Determine the (x, y) coordinate at the center of the cell enclosing the given text.  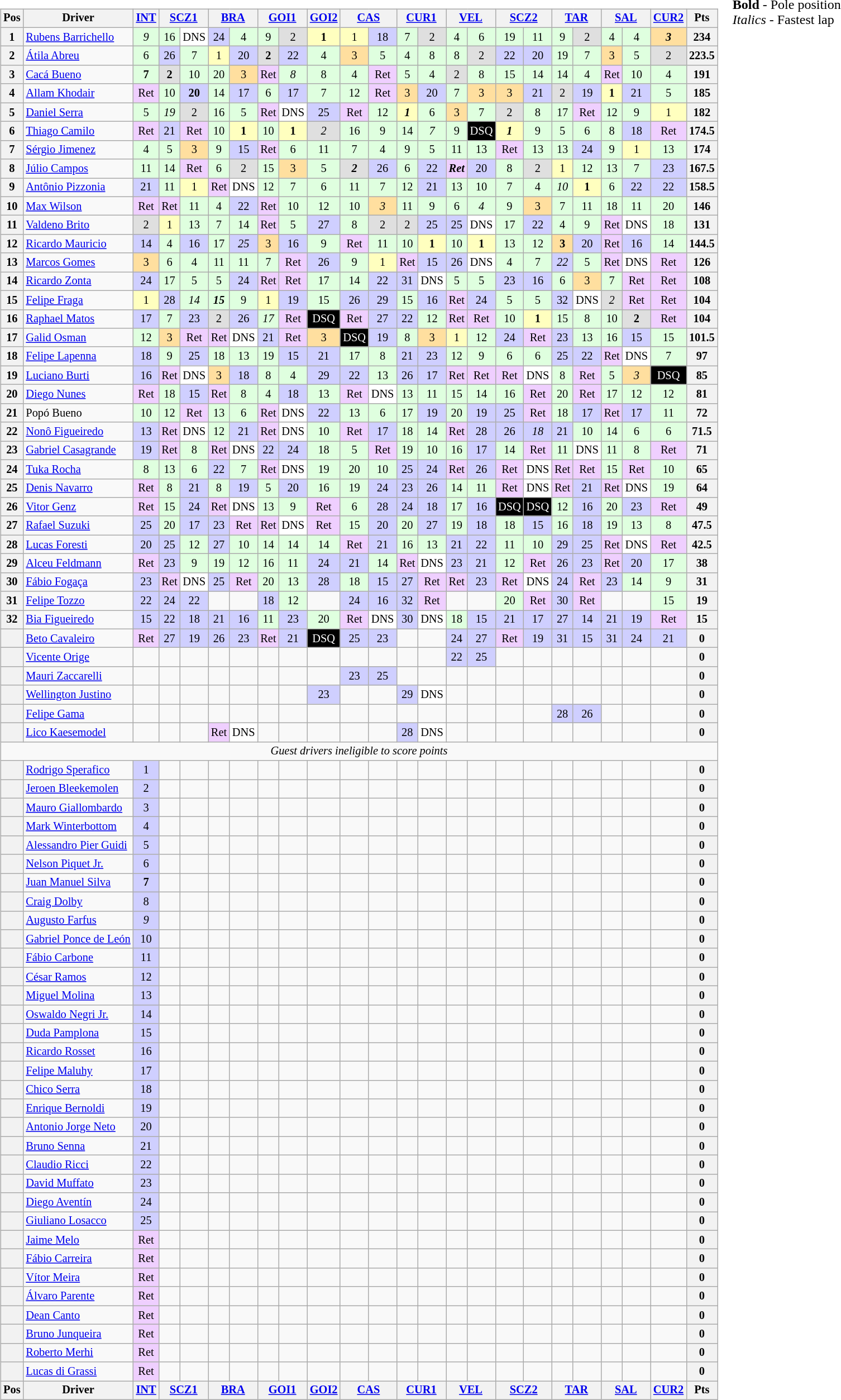
Augusto Farfus (78, 920)
Miguel Molina (78, 996)
Lucas Foresti (78, 544)
Diego Aventín (78, 1202)
Ricardo Mauricio (78, 244)
Vítor Meira (78, 1278)
47.5 (702, 525)
234 (702, 37)
Nonô Figueiredo (78, 432)
César Ramos (78, 977)
Mauro Giallombardo (78, 807)
Wellington Justino (78, 695)
174 (702, 150)
97 (702, 356)
71 (702, 451)
Antonio Jorge Neto (78, 1127)
Duda Pamplona (78, 1033)
Bia Figueiredo (78, 620)
Gabriel Casagrande (78, 451)
Beto Cavaleiro (78, 638)
Raphael Matos (78, 319)
Gabriel Ponce de León (78, 939)
Fábio Fogaça (78, 582)
146 (702, 206)
Felipe Fraga (78, 300)
Alceu Feldmann (78, 563)
Sérgio Jimenez (78, 150)
Átila Abreu (78, 56)
Galid Osman (78, 338)
42.5 (702, 544)
Nelson Piquet Jr. (78, 864)
185 (702, 93)
Jaime Melo (78, 1240)
Mauri Zaccarelli (78, 676)
Denis Navarro (78, 488)
101.5 (702, 338)
Cacá Bueno (78, 75)
Max Wilson (78, 206)
Felipe Tozzo (78, 601)
182 (702, 112)
126 (702, 262)
Claudio Ricci (78, 1165)
174.5 (702, 131)
Ricardo Zonta (78, 281)
Rubens Barrichello (78, 37)
Vitor Genz (78, 507)
Dean Canto (78, 1315)
Fábio Carreira (78, 1259)
85 (702, 375)
72 (702, 413)
David Muffato (78, 1183)
Juan Manuel Silva (78, 883)
Mark Winterbottom (78, 826)
Thiago Camilo (78, 131)
Craig Dolby (78, 901)
Daniel Serra (78, 112)
167.5 (702, 169)
Rafael Suzuki (78, 525)
Felipe Gama (78, 714)
223.5 (702, 56)
Rodrigo Sperafico (78, 770)
Bruno Junqueira (78, 1334)
Tuka Rocha (78, 469)
Fábio Carbone (78, 958)
64 (702, 488)
Jeroen Bleekemolen (78, 789)
Oswaldo Negri Jr. (78, 1014)
Ricardo Rosset (78, 1052)
Allam Khodair (78, 93)
81 (702, 394)
38 (702, 563)
Marcos Gomes (78, 262)
Antônio Pizzonia (78, 188)
Alessandro Pier Guidi (78, 845)
Júlio Campos (78, 169)
Álvaro Parente (78, 1296)
131 (702, 225)
Giuliano Losacco (78, 1221)
191 (702, 75)
144.5 (702, 244)
Felipe Maluhy (78, 1071)
Popó Bueno (78, 413)
Lucas di Grassi (78, 1372)
Roberto Merhi (78, 1353)
71.5 (702, 432)
Vicente Orige (78, 657)
108 (702, 281)
158.5 (702, 188)
Bruno Senna (78, 1146)
Guest drivers ineligible to score points (359, 751)
Valdeno Brito (78, 225)
Enrique Bernoldi (78, 1108)
Chico Serra (78, 1090)
Luciano Burti (78, 375)
Lico Kaesemodel (78, 733)
49 (702, 507)
65 (702, 469)
Diego Nunes (78, 394)
Felipe Lapenna (78, 356)
